For the text-containing cell, return its midpoint in [X, Y] coordinate format. 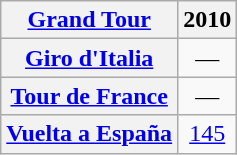
Vuelta a España [90, 134]
Grand Tour [90, 20]
Giro d'Italia [90, 58]
145 [208, 134]
Tour de France [90, 96]
2010 [208, 20]
